Identify which cell holds the provided text, then report its (X, Y) central coordinate. 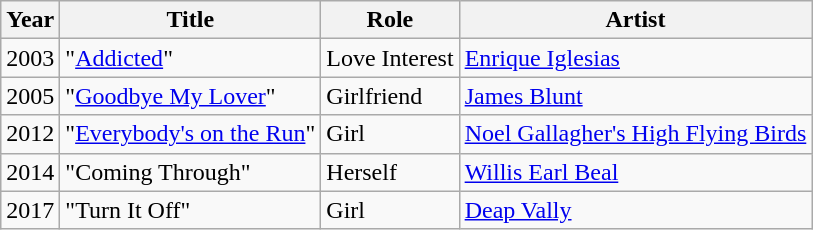
Willis Earl Beal (636, 172)
Girlfriend (390, 96)
2014 (30, 172)
Love Interest (390, 58)
Role (390, 20)
2005 (30, 96)
"Turn It Off" (190, 210)
"Addicted" (190, 58)
2017 (30, 210)
"Coming Through" (190, 172)
2003 (30, 58)
"Goodbye My Lover" (190, 96)
Enrique Iglesias (636, 58)
James Blunt (636, 96)
Noel Gallagher's High Flying Birds (636, 134)
Deap Vally (636, 210)
Year (30, 20)
Herself (390, 172)
Artist (636, 20)
"Everybody's on the Run" (190, 134)
2012 (30, 134)
Title (190, 20)
